Return the (X, Y) coordinate for the center point of the cell that contains the specified text.  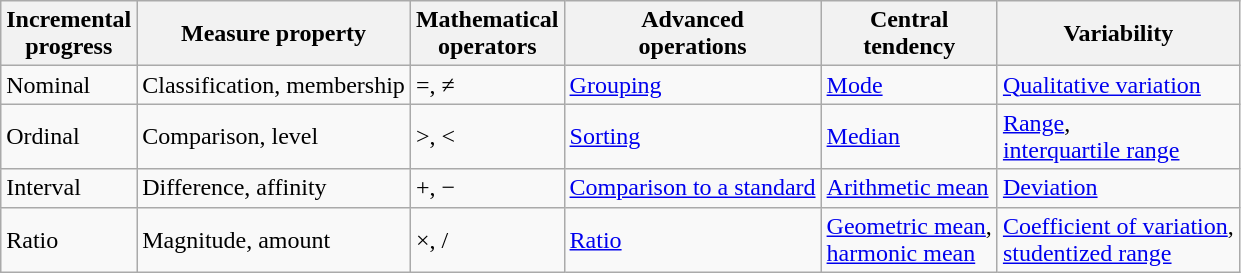
Incremental progress (69, 34)
Arithmetic mean (909, 188)
Comparison to a standard (692, 188)
Comparison, level (274, 136)
×, / (487, 240)
Advanced operations (692, 34)
Difference, affinity (274, 188)
Variability (1118, 34)
Coefficient of variation, studentized range (1118, 240)
Range, interquartile range (1118, 136)
Median (909, 136)
Classification, membership (274, 85)
Nominal (69, 85)
Central tendency (909, 34)
Mathematical operators (487, 34)
>, < (487, 136)
Measure property (274, 34)
Geometric mean, harmonic mean (909, 240)
Mode (909, 85)
Deviation (1118, 188)
+, − (487, 188)
Magnitude, amount (274, 240)
Qualitative variation (1118, 85)
Grouping (692, 85)
Ordinal (69, 136)
Interval (69, 188)
=, ≠ (487, 85)
Sorting (692, 136)
